Find where the given text appears and provide that cell's center as (x, y) coordinate. 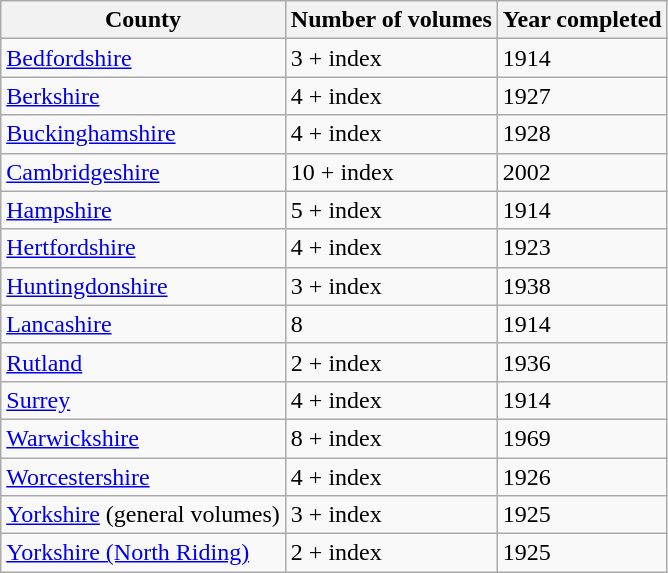
1923 (582, 248)
10 + index (391, 172)
Bedfordshire (144, 58)
8 (391, 324)
Hampshire (144, 210)
Rutland (144, 362)
1928 (582, 134)
Buckinghamshire (144, 134)
Lancashire (144, 324)
5 + index (391, 210)
Cambridgeshire (144, 172)
Hertfordshire (144, 248)
1926 (582, 477)
Yorkshire (general volumes) (144, 515)
Berkshire (144, 96)
2002 (582, 172)
Huntingdonshire (144, 286)
Number of volumes (391, 20)
Worcestershire (144, 477)
Surrey (144, 400)
8 + index (391, 438)
Warwickshire (144, 438)
Yorkshire (North Riding) (144, 553)
Year completed (582, 20)
County (144, 20)
1936 (582, 362)
1927 (582, 96)
1938 (582, 286)
1969 (582, 438)
